Pinpoint the cell where the given text exists, returning its [X, Y] midpoint coordinate. 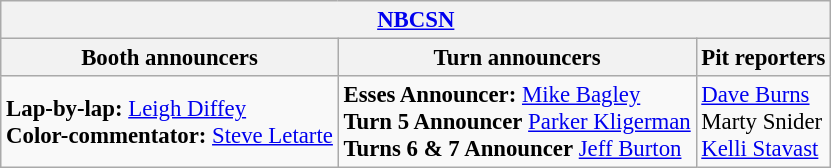
Dave BurnsMarty SniderKelli Stavast [764, 122]
Pit reporters [764, 58]
NBCSN [416, 20]
Turn announcers [517, 58]
Esses Announcer: Mike BagleyTurn 5 Announcer Parker KligermanTurns 6 & 7 Announcer Jeff Burton [517, 122]
Booth announcers [170, 58]
Lap-by-lap: Leigh DiffeyColor-commentator: Steve Letarte [170, 122]
